Find where the given text appears and provide that cell's center as [X, Y] coordinate. 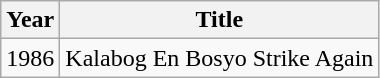
Year [30, 20]
Title [220, 20]
Kalabog En Bosyo Strike Again [220, 58]
1986 [30, 58]
